Return the (X, Y) coordinate for the center point of the cell that contains the specified text.  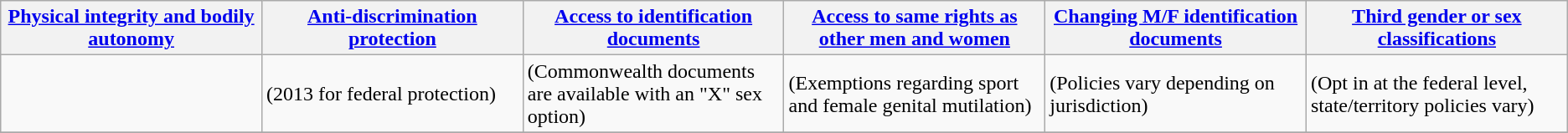
Access to identification documents (653, 28)
Access to same rights as other men and women (915, 28)
(Policies vary depending on jurisdiction) (1176, 94)
Changing M/F identification documents (1176, 28)
(Opt in at the federal level, state/territory policies vary) (1436, 94)
(2013 for federal protection) (392, 94)
(Exemptions regarding sport and female genital mutilation) (915, 94)
Anti-discrimination protection (392, 28)
Third gender or sex classifications (1436, 28)
Physical integrity and bodily autonomy (132, 28)
(Commonwealth documents are available with an "X" sex option) (653, 94)
